Return [X, Y] of the center of cell containing provided text 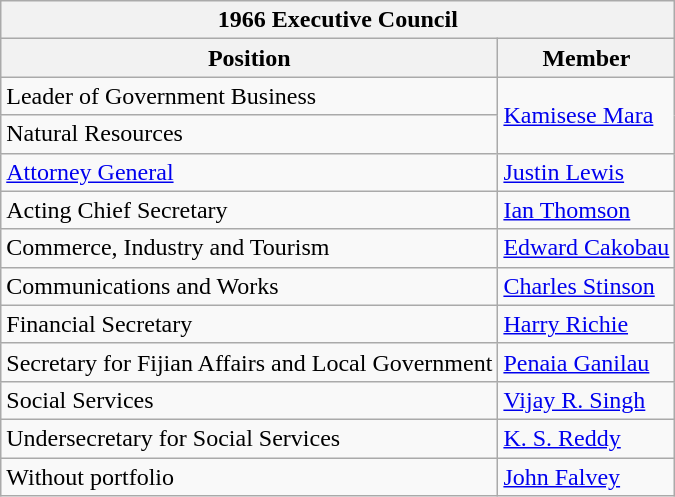
Penaia Ganilau [586, 362]
Vijay R. Singh [586, 400]
Justin Lewis [586, 172]
John Falvey [586, 477]
Harry Richie [586, 324]
Kamisese Mara [586, 115]
Secretary for Fijian Affairs and Local Government [250, 362]
Edward Cakobau [586, 248]
Attorney General [250, 172]
Member [586, 58]
Position [250, 58]
Without portfolio [250, 477]
K. S. Reddy [586, 438]
Ian Thomson [586, 210]
Natural Resources [250, 134]
1966 Executive Council [338, 20]
Undersecretary for Social Services [250, 438]
Communications and Works [250, 286]
Charles Stinson [586, 286]
Commerce, Industry and Tourism [250, 248]
Acting Chief Secretary [250, 210]
Social Services [250, 400]
Leader of Government Business [250, 96]
Financial Secretary [250, 324]
